Find where the given text appears and provide that cell's center as (X, Y) coordinate. 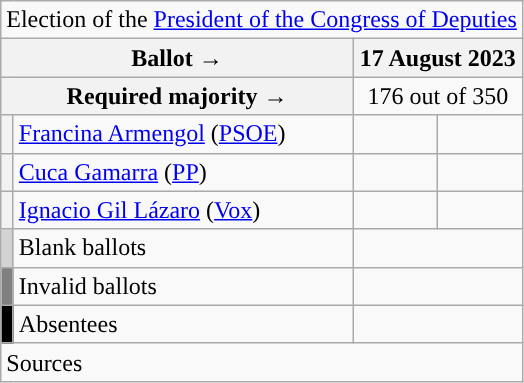
Required majority → (178, 96)
Cuca Gamarra (PP) (183, 172)
176 out of 350 (438, 96)
Invalid ballots (183, 286)
Blank ballots (183, 248)
Sources (262, 362)
Ballot → (178, 58)
17 August 2023 (438, 58)
Election of the President of the Congress of Deputies (262, 20)
Francina Armengol (PSOE) (183, 134)
Absentees (183, 324)
Ignacio Gil Lázaro (Vox) (183, 210)
